Output the [x, y] coordinate of the center of the cell containing the given text.  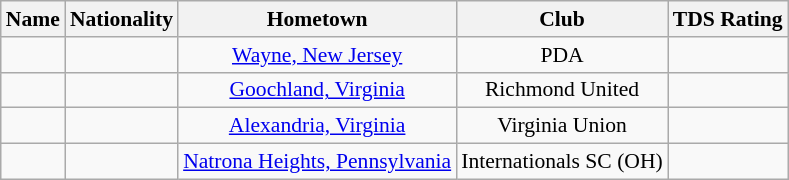
Richmond United [562, 90]
Alexandria, Virginia [317, 126]
TDS Rating [728, 19]
PDA [562, 55]
Name [33, 19]
Nationality [122, 19]
Internationals SC (OH) [562, 162]
Virginia Union [562, 126]
Goochland, Virginia [317, 90]
Wayne, New Jersey [317, 55]
Club [562, 19]
Natrona Heights, Pennsylvania [317, 162]
Hometown [317, 19]
